For the text-containing cell, return its midpoint in [x, y] coordinate format. 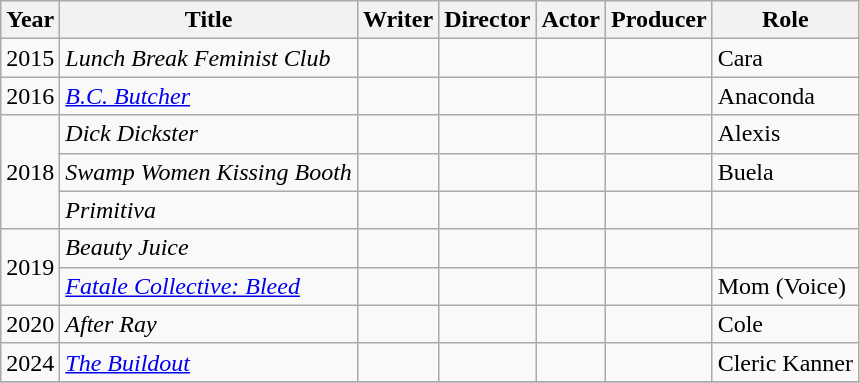
Director [488, 20]
2015 [30, 58]
Anaconda [785, 96]
Primitiva [209, 210]
Beauty Juice [209, 248]
Alexis [785, 134]
Cleric Kanner [785, 362]
Role [785, 20]
Dick Dickster [209, 134]
Mom (Voice) [785, 286]
After Ray [209, 324]
Year [30, 20]
B.C. Butcher [209, 96]
Actor [571, 20]
2019 [30, 267]
Writer [398, 20]
Title [209, 20]
Producer [660, 20]
Cole [785, 324]
Buela [785, 172]
The Buildout [209, 362]
2018 [30, 172]
2020 [30, 324]
2016 [30, 96]
Fatale Collective: Bleed [209, 286]
Swamp Women Kissing Booth [209, 172]
Cara [785, 58]
Lunch Break Feminist Club [209, 58]
2024 [30, 362]
